Detect which cell encompasses the target text, then output its (X, Y) center coordinate. 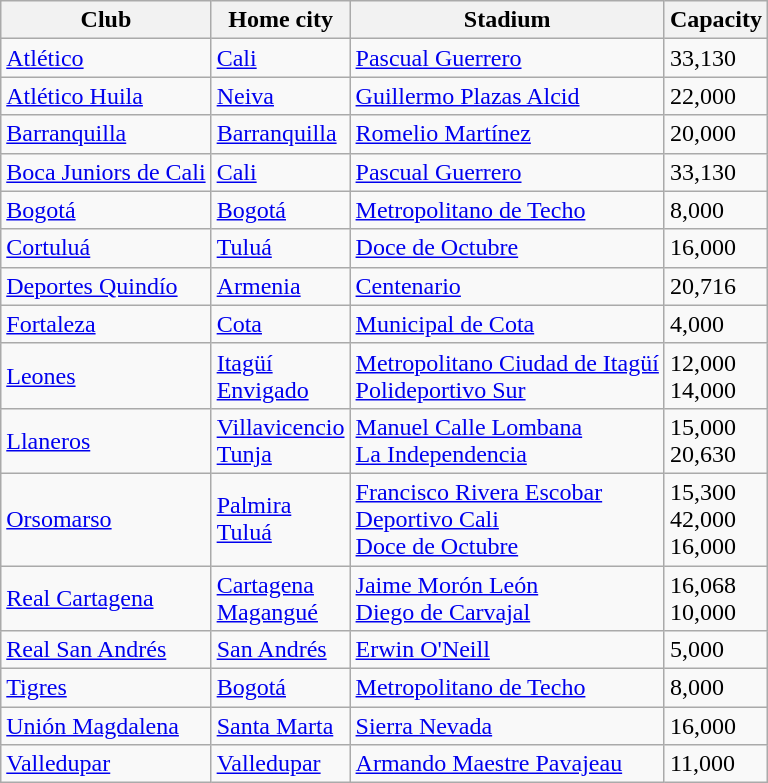
Deportes Quindío (106, 286)
Atlético Huila (106, 96)
20,000 (716, 134)
Doce de Octubre (507, 248)
Leones (106, 376)
ItagüíEnvigado (280, 376)
Unión Magdalena (106, 726)
Armenia (280, 286)
4,000 (716, 324)
Fortaleza (106, 324)
Real San Andrés (106, 650)
Cota (280, 324)
Erwin O'Neill (507, 650)
Tuluá (280, 248)
Santa Marta (280, 726)
Romelio Martínez (507, 134)
22,000 (716, 96)
Stadium (507, 20)
Orsomarso (106, 519)
Centenario (507, 286)
Boca Juniors de Cali (106, 172)
5,000 (716, 650)
Jaime Morón LeónDiego de Carvajal (507, 598)
Manuel Calle LombanaLa Independencia (507, 440)
Atlético (106, 58)
PalmiraTuluá (280, 519)
12,00014,000 (716, 376)
Sierra Nevada (507, 726)
Guillermo Plazas Alcid (507, 96)
Home city (280, 20)
Capacity (716, 20)
16,06810,000 (716, 598)
Francisco Rivera EscobarDeportivo CaliDoce de Octubre (507, 519)
Municipal de Cota (507, 324)
Real Cartagena (106, 598)
11,000 (716, 764)
15,30042,00016,000 (716, 519)
20,716 (716, 286)
Neiva (280, 96)
Metropolitano Ciudad de ItagüíPolideportivo Sur (507, 376)
Armando Maestre Pavajeau (507, 764)
Llaneros (106, 440)
Cortuluá (106, 248)
CartagenaMagangué (280, 598)
15,00020,630 (716, 440)
Tigres (106, 688)
VillavicencioTunja (280, 440)
Club (106, 20)
San Andrés (280, 650)
